Return the [X, Y] coordinate for the center point of the cell that contains the specified text.  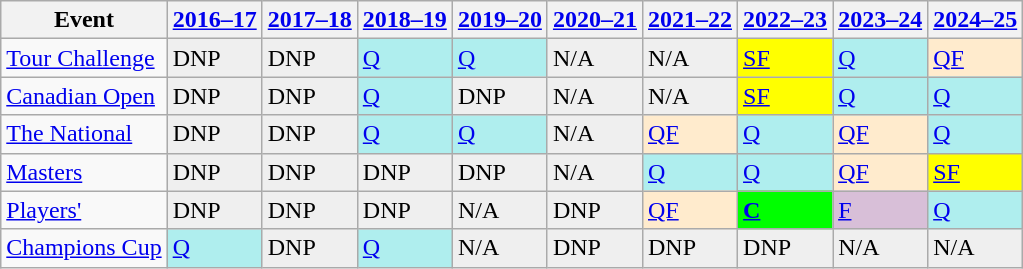
Tour Challenge [84, 58]
F [880, 210]
2018–19 [404, 20]
Event [84, 20]
Canadian Open [84, 96]
2020–21 [594, 20]
2022–23 [786, 20]
The National [84, 134]
Masters [84, 172]
Players' [84, 210]
2019–20 [500, 20]
2023–24 [880, 20]
2016–17 [214, 20]
2021–22 [690, 20]
2024–25 [976, 20]
Champions Cup [84, 248]
C [786, 210]
2017–18 [310, 20]
